Output the [X, Y] coordinate of the center of the cell containing the given text.  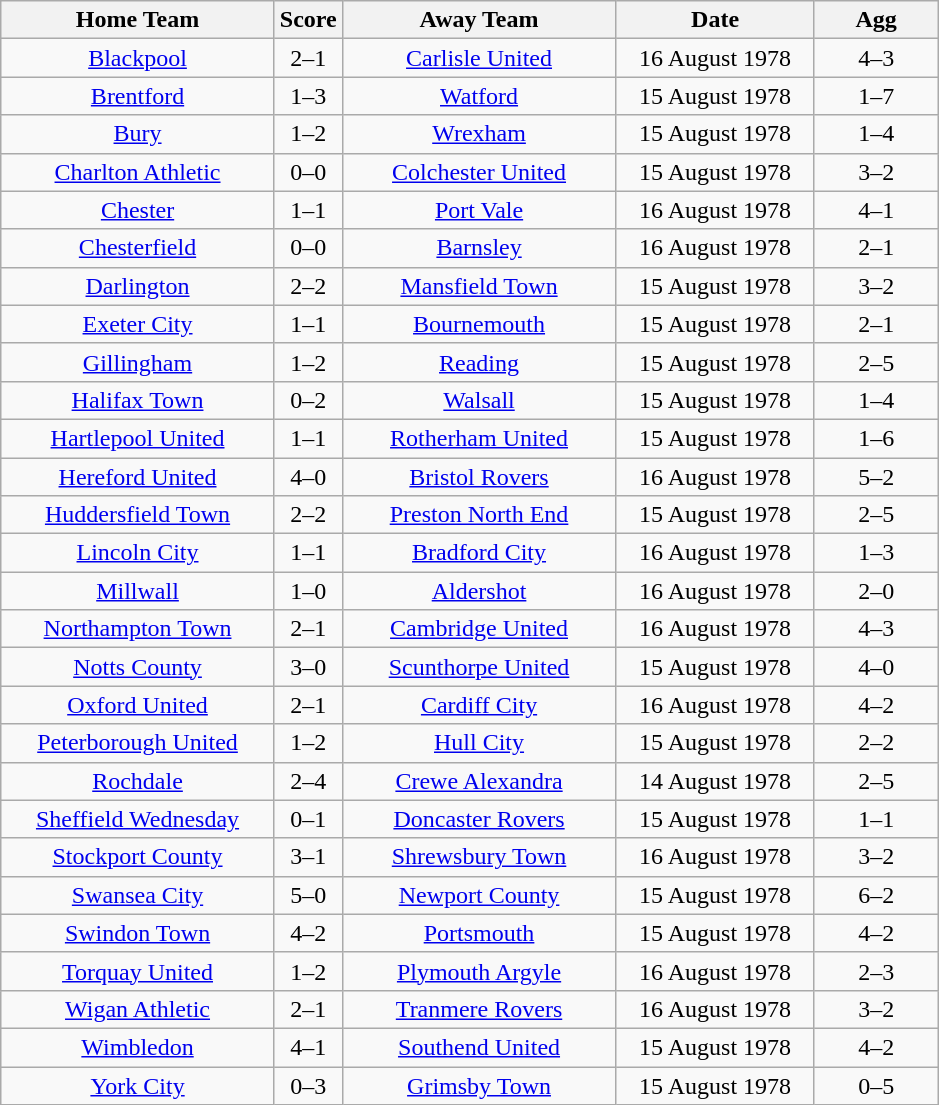
1–6 [876, 438]
Chesterfield [138, 248]
0–2 [308, 400]
0–1 [308, 819]
Charlton Athletic [138, 172]
Swindon Town [138, 933]
Preston North End [479, 515]
Hartlepool United [138, 438]
Hereford United [138, 477]
2–4 [308, 781]
Chester [138, 210]
Blackpool [138, 58]
6–2 [876, 895]
Away Team [479, 20]
14 August 1978 [716, 781]
Halifax Town [138, 400]
Bristol Rovers [479, 477]
Southend United [479, 1047]
Tranmere Rovers [479, 1009]
Swansea City [138, 895]
Doncaster Rovers [479, 819]
0–5 [876, 1085]
Northampton Town [138, 629]
Darlington [138, 286]
Sheffield Wednesday [138, 819]
Cardiff City [479, 705]
3–1 [308, 857]
Brentford [138, 96]
Port Vale [479, 210]
Shrewsbury Town [479, 857]
Score [308, 20]
Oxford United [138, 705]
Portsmouth [479, 933]
Date [716, 20]
Torquay United [138, 971]
Carlisle United [479, 58]
Reading [479, 362]
Bournemouth [479, 324]
Wrexham [479, 134]
Wigan Athletic [138, 1009]
0–3 [308, 1085]
Mansfield Town [479, 286]
Notts County [138, 667]
Rotherham United [479, 438]
3–0 [308, 667]
Stockport County [138, 857]
Home Team [138, 20]
Crewe Alexandra [479, 781]
Lincoln City [138, 553]
Hull City [479, 743]
1–7 [876, 96]
Colchester United [479, 172]
Exeter City [138, 324]
Agg [876, 20]
Bradford City [479, 553]
Gillingham [138, 362]
Scunthorpe United [479, 667]
Millwall [138, 591]
5–0 [308, 895]
2–0 [876, 591]
Wimbledon [138, 1047]
Peterborough United [138, 743]
Bury [138, 134]
Rochdale [138, 781]
2–3 [876, 971]
Aldershot [479, 591]
Watford [479, 96]
Cambridge United [479, 629]
Walsall [479, 400]
Barnsley [479, 248]
Huddersfield Town [138, 515]
1–0 [308, 591]
Grimsby Town [479, 1085]
Newport County [479, 895]
Plymouth Argyle [479, 971]
York City [138, 1085]
5–2 [876, 477]
